Identify which cell holds the provided text, then report its [x, y] central coordinate. 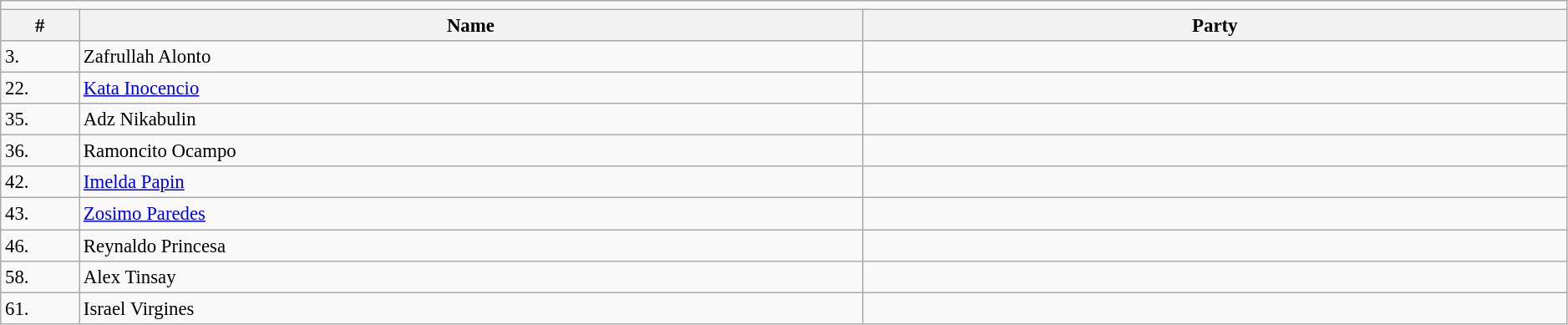
Alex Tinsay [471, 277]
3. [40, 57]
Imelda Papin [471, 183]
# [40, 26]
Israel Virgines [471, 308]
Party [1215, 26]
Kata Inocencio [471, 89]
Adz Nikabulin [471, 119]
43. [40, 214]
61. [40, 308]
46. [40, 246]
Name [471, 26]
42. [40, 183]
35. [40, 119]
Zosimo Paredes [471, 214]
22. [40, 89]
36. [40, 151]
Zafrullah Alonto [471, 57]
58. [40, 277]
Ramoncito Ocampo [471, 151]
Reynaldo Princesa [471, 246]
